Provide the [x, y] coordinate of the cell's center where the given text is located.  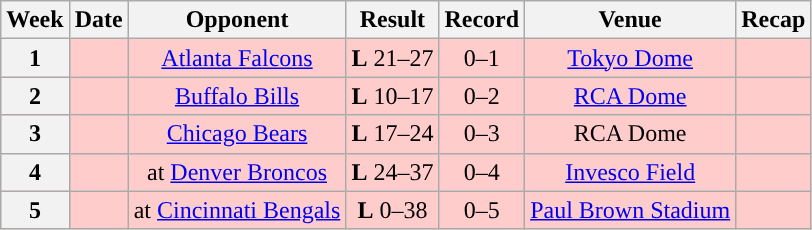
Paul Brown Stadium [630, 210]
Chicago Bears [237, 134]
L 17–24 [392, 134]
at Denver Broncos [237, 172]
1 [35, 58]
Buffalo Bills [237, 96]
0–4 [482, 172]
Tokyo Dome [630, 58]
3 [35, 134]
4 [35, 172]
L 10–17 [392, 96]
5 [35, 210]
Invesco Field [630, 172]
Venue [630, 20]
0–1 [482, 58]
L 0–38 [392, 210]
L 21–27 [392, 58]
0–2 [482, 96]
Opponent [237, 20]
Recap [774, 20]
at Cincinnati Bengals [237, 210]
Result [392, 20]
2 [35, 96]
0–3 [482, 134]
L 24–37 [392, 172]
0–5 [482, 210]
Record [482, 20]
Date [98, 20]
Atlanta Falcons [237, 58]
Week [35, 20]
